Return [X, Y] of the center of cell containing provided text 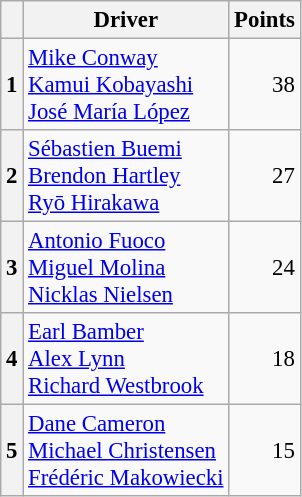
38 [264, 85]
18 [264, 359]
Points [264, 20]
Antonio Fuoco Miguel Molina Nicklas Nielsen [126, 268]
24 [264, 268]
4 [12, 359]
27 [264, 176]
5 [12, 451]
1 [12, 85]
Driver [126, 20]
Dane Cameron Michael Christensen Frédéric Makowiecki [126, 451]
2 [12, 176]
Sébastien Buemi Brendon Hartley Ryō Hirakawa [126, 176]
15 [264, 451]
3 [12, 268]
Mike Conway Kamui Kobayashi José María López [126, 85]
Earl Bamber Alex Lynn Richard Westbrook [126, 359]
